Scan for the cell matching the given text and deliver its (x, y) coordinate at center. 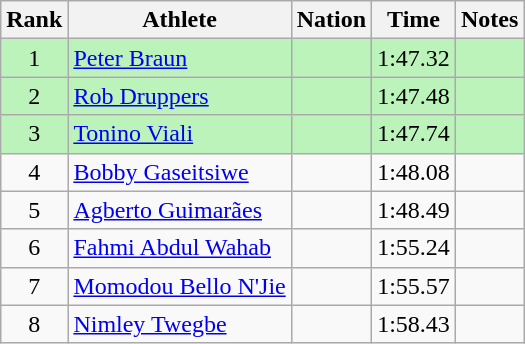
1:48.08 (414, 172)
1:47.32 (414, 58)
3 (34, 134)
1:58.43 (414, 324)
Notes (489, 20)
Nimley Twegbe (180, 324)
Momodou Bello N'Jie (180, 286)
4 (34, 172)
Rob Druppers (180, 96)
Athlete (180, 20)
1:47.48 (414, 96)
1:55.57 (414, 286)
6 (34, 248)
8 (34, 324)
1:48.49 (414, 210)
2 (34, 96)
Rank (34, 20)
Peter Braun (180, 58)
Bobby Gaseitsiwe (180, 172)
7 (34, 286)
1 (34, 58)
Fahmi Abdul Wahab (180, 248)
1:47.74 (414, 134)
Tonino Viali (180, 134)
Agberto Guimarães (180, 210)
5 (34, 210)
Nation (331, 20)
1:55.24 (414, 248)
Time (414, 20)
